Return (x, y) of the center of cell containing provided text 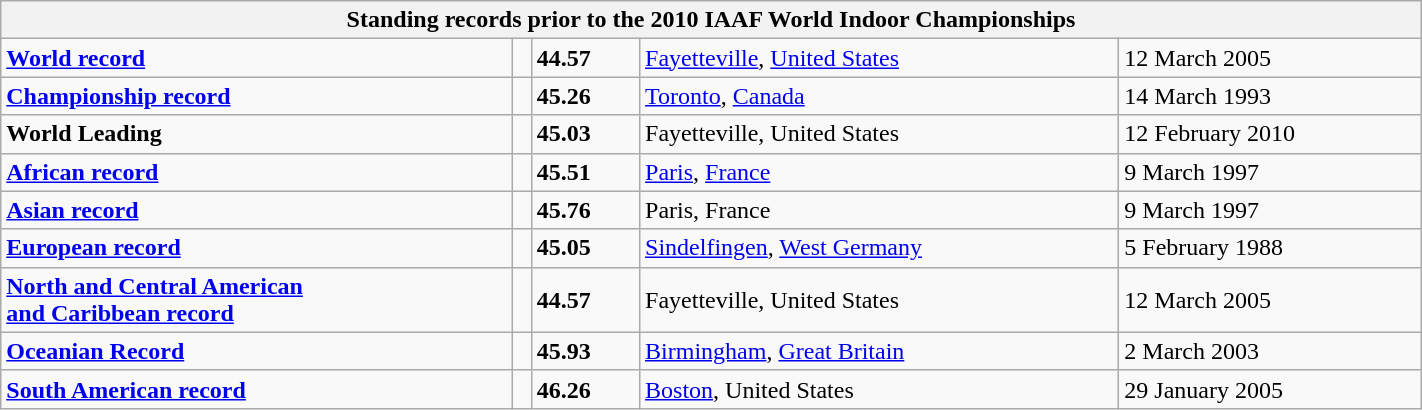
46.26 (585, 389)
African record (257, 172)
Boston, United States (880, 389)
World Leading (257, 134)
World record (257, 58)
2 March 2003 (1270, 351)
5 February 1988 (1270, 248)
14 March 1993 (1270, 96)
Sindelfingen, West Germany (880, 248)
45.51 (585, 172)
45.76 (585, 210)
Toronto, Canada (880, 96)
European record (257, 248)
45.05 (585, 248)
45.03 (585, 134)
Birmingham, Great Britain (880, 351)
South American record (257, 389)
Asian record (257, 210)
Standing records prior to the 2010 IAAF World Indoor Championships (711, 20)
45.26 (585, 96)
North and Central American and Caribbean record (257, 300)
45.93 (585, 351)
Oceanian Record (257, 351)
29 January 2005 (1270, 389)
Championship record (257, 96)
12 February 2010 (1270, 134)
